Extract the [x, y] coordinate from the center of the cell holding the provided text.  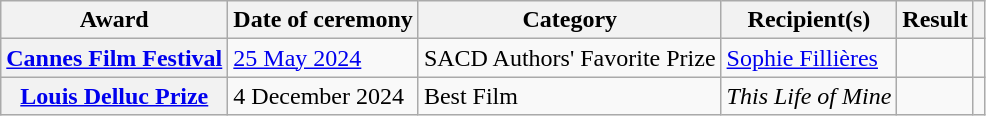
Sophie Fillières [809, 58]
Cannes Film Festival [114, 58]
Louis Delluc Prize [114, 96]
Date of ceremony [324, 20]
Result [935, 20]
SACD Authors' Favorite Prize [570, 58]
4 December 2024 [324, 96]
25 May 2024 [324, 58]
Category [570, 20]
This Life of Mine [809, 96]
Award [114, 20]
Best Film [570, 96]
Recipient(s) [809, 20]
